From the cell containing the given text, extract its center point as [x, y] coordinate. 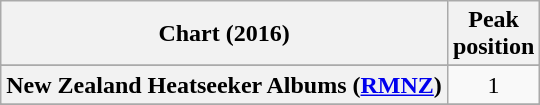
Peakposition [493, 34]
Chart (2016) [224, 34]
1 [493, 85]
New Zealand Heatseeker Albums (RMNZ) [224, 85]
